Detect which cell encompasses the target text, then output its (X, Y) center coordinate. 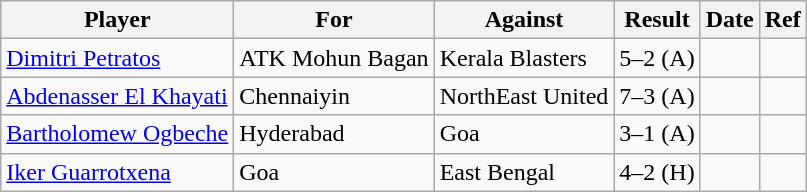
Chennaiyin (334, 96)
Player (118, 20)
5–2 (A) (657, 58)
Hyderabad (334, 134)
Date (730, 20)
NorthEast United (524, 96)
Iker Guarrotxena (118, 172)
ATK Mohun Bagan (334, 58)
3–1 (A) (657, 134)
Bartholomew Ogbeche (118, 134)
Abdenasser El Khayati (118, 96)
Result (657, 20)
Dimitri Petratos (118, 58)
East Bengal (524, 172)
Ref (782, 20)
4–2 (H) (657, 172)
Kerala Blasters (524, 58)
Against (524, 20)
For (334, 20)
7–3 (A) (657, 96)
